Determine the (X, Y) coordinate at the center of the cell enclosing the given text.  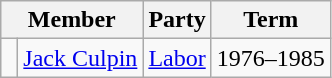
Member (72, 20)
Labor (177, 58)
Party (177, 20)
Jack Culpin (80, 58)
1976–1985 (270, 58)
Term (270, 20)
